Return the [x, y] coordinate for the center point of the cell that contains the specified text.  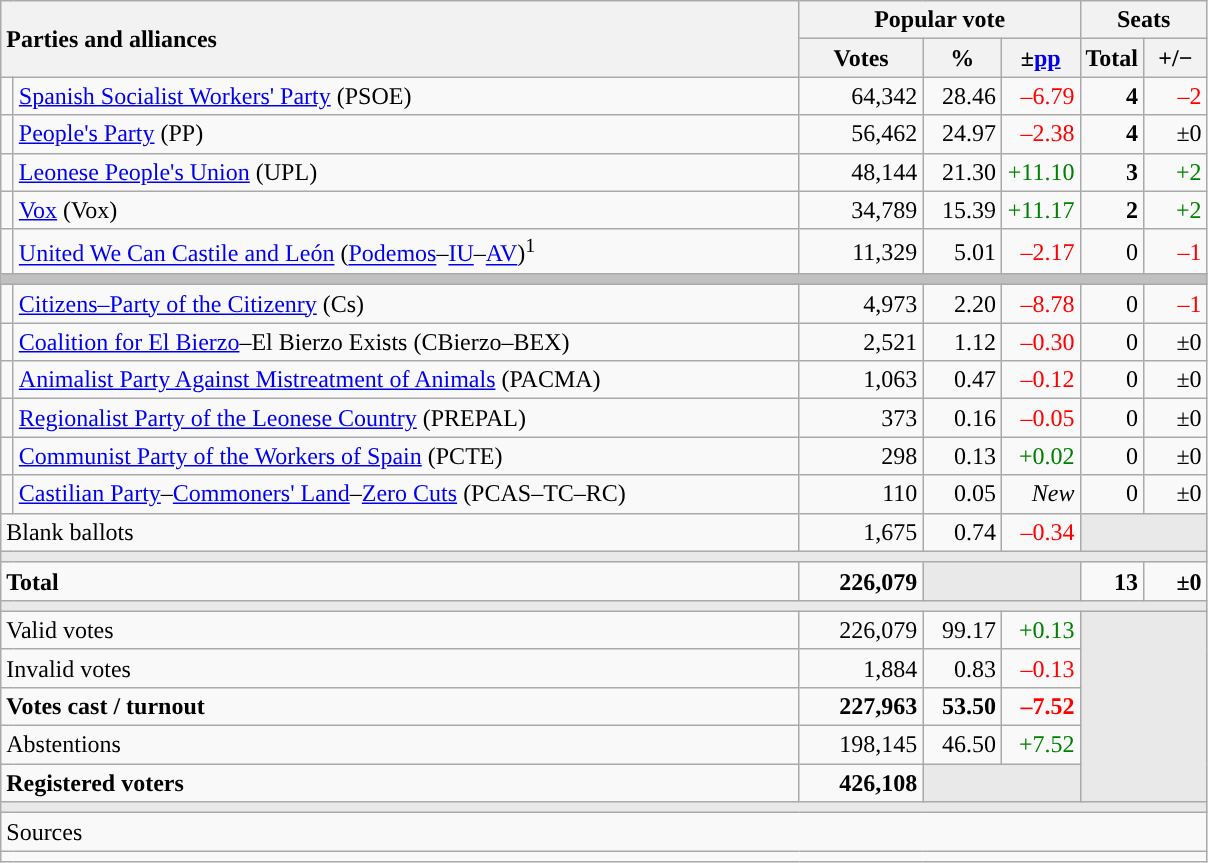
–2 [1176, 96]
28.46 [962, 96]
–0.30 [1040, 342]
298 [861, 456]
2 [1112, 210]
2,521 [861, 342]
11,329 [861, 252]
110 [861, 494]
Registered voters [400, 783]
% [962, 58]
–2.17 [1040, 252]
56,462 [861, 134]
1,063 [861, 380]
–7.52 [1040, 706]
426,108 [861, 783]
34,789 [861, 210]
227,963 [861, 706]
0.83 [962, 668]
–0.34 [1040, 532]
Animalist Party Against Mistreatment of Animals (PACMA) [406, 380]
4,973 [861, 304]
13 [1112, 581]
–0.12 [1040, 380]
99.17 [962, 630]
People's Party (PP) [406, 134]
0.16 [962, 418]
373 [861, 418]
Invalid votes [400, 668]
+7.52 [1040, 745]
0.47 [962, 380]
46.50 [962, 745]
+/− [1176, 58]
64,342 [861, 96]
3 [1112, 172]
Abstentions [400, 745]
Coalition for El Bierzo–El Bierzo Exists (CBierzo–BEX) [406, 342]
2.20 [962, 304]
21.30 [962, 172]
Popular vote [940, 20]
Sources [604, 832]
Communist Party of the Workers of Spain (PCTE) [406, 456]
24.97 [962, 134]
+0.02 [1040, 456]
+11.10 [1040, 172]
0.74 [962, 532]
–2.38 [1040, 134]
Valid votes [400, 630]
Regionalist Party of the Leonese Country (PREPAL) [406, 418]
±pp [1040, 58]
15.39 [962, 210]
Castilian Party–Commoners' Land–Zero Cuts (PCAS–TC–RC) [406, 494]
53.50 [962, 706]
0.05 [962, 494]
–8.78 [1040, 304]
5.01 [962, 252]
+0.13 [1040, 630]
Seats [1144, 20]
0.13 [962, 456]
Vox (Vox) [406, 210]
–6.79 [1040, 96]
+11.17 [1040, 210]
Citizens–Party of the Citizenry (Cs) [406, 304]
Spanish Socialist Workers' Party (PSOE) [406, 96]
1.12 [962, 342]
Votes [861, 58]
–0.05 [1040, 418]
Votes cast / turnout [400, 706]
48,144 [861, 172]
–0.13 [1040, 668]
Leonese People's Union (UPL) [406, 172]
198,145 [861, 745]
New [1040, 494]
Parties and alliances [400, 39]
1,675 [861, 532]
Blank ballots [400, 532]
1,884 [861, 668]
United We Can Castile and León (Podemos–IU–AV)1 [406, 252]
